Pinpoint the cell where the given text exists, returning its (x, y) midpoint coordinate. 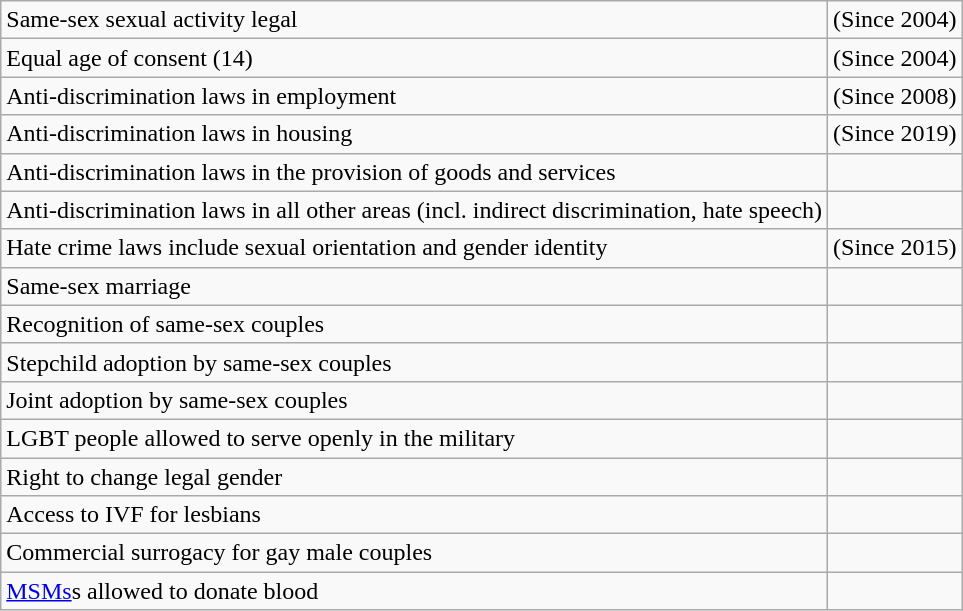
Joint adoption by same-sex couples (414, 400)
Anti-discrimination laws in all other areas (incl. indirect discrimination, hate speech) (414, 210)
Commercial surrogacy for gay male couples (414, 553)
Same-sex marriage (414, 286)
Stepchild adoption by same-sex couples (414, 362)
LGBT people allowed to serve openly in the military (414, 438)
Access to IVF for lesbians (414, 515)
Same-sex sexual activity legal (414, 20)
Anti-discrimination laws in housing (414, 134)
Anti-discrimination laws in employment (414, 96)
Right to change legal gender (414, 477)
(Since 2008) (895, 96)
(Since 2019) (895, 134)
MSMss allowed to donate blood (414, 591)
Anti-discrimination laws in the provision of goods and services (414, 172)
Recognition of same-sex couples (414, 324)
(Since 2015) (895, 248)
Hate crime laws include sexual orientation and gender identity (414, 248)
Equal age of consent (14) (414, 58)
